Determine the [x, y] coordinate at the center of the cell enclosing the given text.  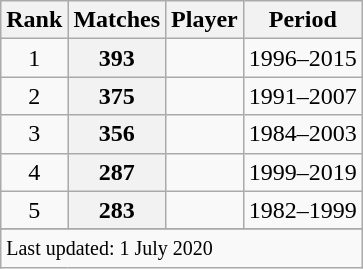
283 [117, 210]
1982–1999 [302, 210]
1 [34, 58]
5 [34, 210]
Rank [34, 20]
1991–2007 [302, 96]
1996–2015 [302, 58]
Period [302, 20]
375 [117, 96]
Matches [117, 20]
393 [117, 58]
356 [117, 134]
3 [34, 134]
1984–2003 [302, 134]
Last updated: 1 July 2020 [182, 248]
4 [34, 172]
287 [117, 172]
2 [34, 96]
1999–2019 [302, 172]
Player [205, 20]
